From the cell containing the given text, extract its center point as (x, y) coordinate. 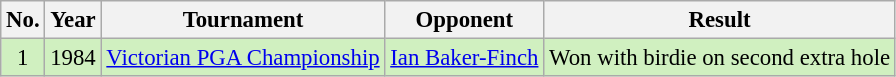
Result (720, 20)
Won with birdie on second extra hole (720, 58)
1984 (73, 58)
Tournament (243, 20)
1 (23, 58)
Ian Baker-Finch (464, 58)
No. (23, 20)
Year (73, 20)
Opponent (464, 20)
Victorian PGA Championship (243, 58)
